Locate the cell with the specified text and output its [x, y] center coordinate. 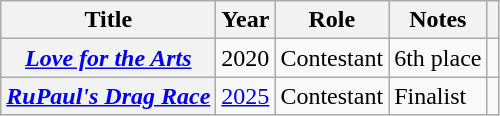
6th place [438, 58]
Role [332, 20]
2025 [246, 96]
Love for the Arts [108, 58]
2020 [246, 58]
RuPaul's Drag Race [108, 96]
Notes [438, 20]
Title [108, 20]
Finalist [438, 96]
Year [246, 20]
